Extract the (x, y) coordinate from the center of the cell holding the provided text.  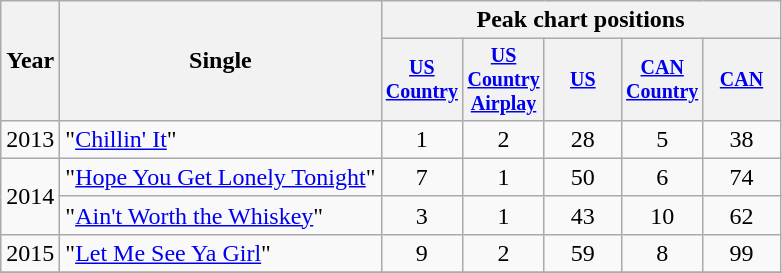
8 (662, 253)
"Hope You Get Lonely Tonight" (220, 177)
2015 (30, 253)
US Country Airplay (504, 80)
CAN (742, 80)
50 (582, 177)
6 (662, 177)
CAN Country (662, 80)
38 (742, 139)
Year (30, 61)
2013 (30, 139)
5 (662, 139)
28 (582, 139)
Peak chart positions (580, 20)
2014 (30, 196)
7 (422, 177)
US (582, 80)
9 (422, 253)
43 (582, 215)
59 (582, 253)
74 (742, 177)
Single (220, 61)
99 (742, 253)
"Ain't Worth the Whiskey" (220, 215)
10 (662, 215)
3 (422, 215)
"Chillin' It" (220, 139)
"Let Me See Ya Girl" (220, 253)
US Country (422, 80)
62 (742, 215)
